Provide the [x, y] coordinate of the cell's center where the given text is located.  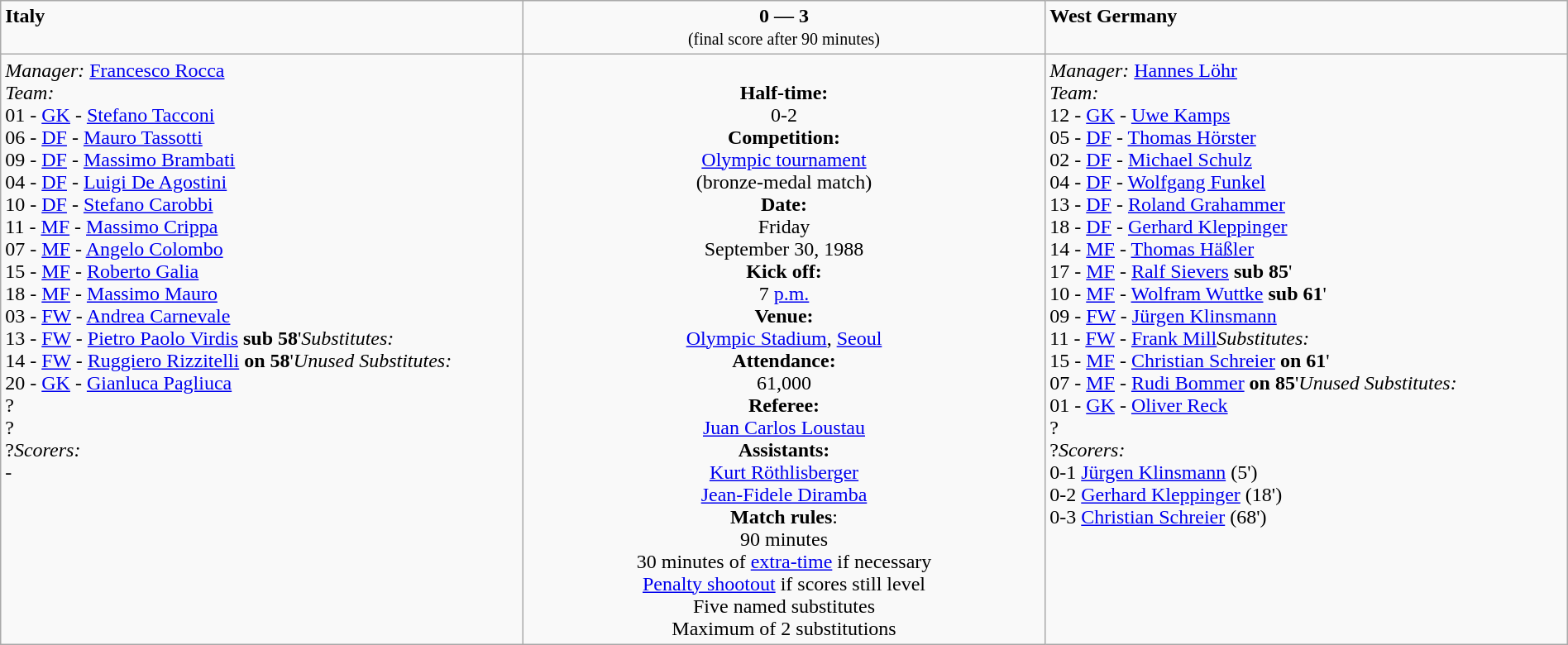
West Germany [1307, 28]
0 — 3(final score after 90 minutes) [784, 28]
Italy [262, 28]
